Find where the given text appears and provide that cell's center as [X, Y] coordinate. 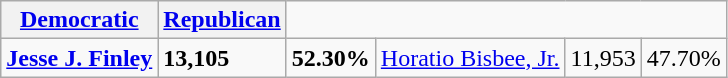
Horatio Bisbee, Jr. [470, 58]
Jesse J. Finley [80, 58]
13,105 [222, 58]
52.30% [330, 58]
Democratic [80, 20]
Republican [222, 20]
11,953 [603, 58]
47.70% [684, 58]
